Pinpoint the cell where the given text exists, returning its [X, Y] midpoint coordinate. 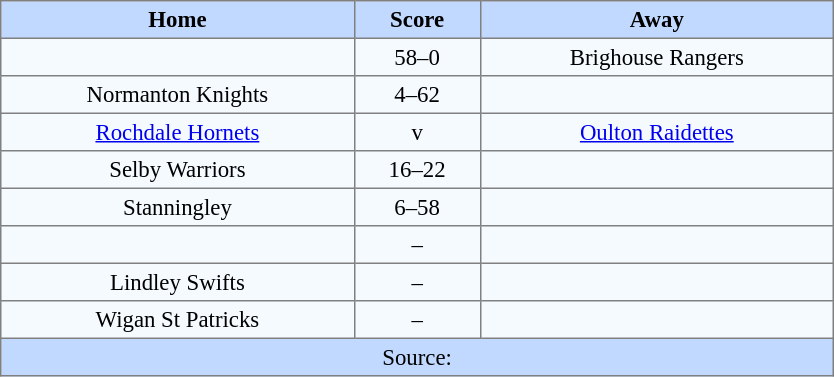
Rochdale Hornets [178, 132]
Oulton Raidettes [656, 132]
Lindley Swifts [178, 282]
v [417, 132]
Brighouse Rangers [656, 57]
Wigan St Patricks [178, 320]
4–62 [417, 95]
16–22 [417, 170]
Selby Warriors [178, 170]
Source: [418, 357]
Away [656, 20]
Home [178, 20]
Stanningley [178, 207]
Score [417, 20]
58–0 [417, 57]
6–58 [417, 207]
Normanton Knights [178, 95]
